Search for the cell housing the specified text and yield its [x, y] center coordinate. 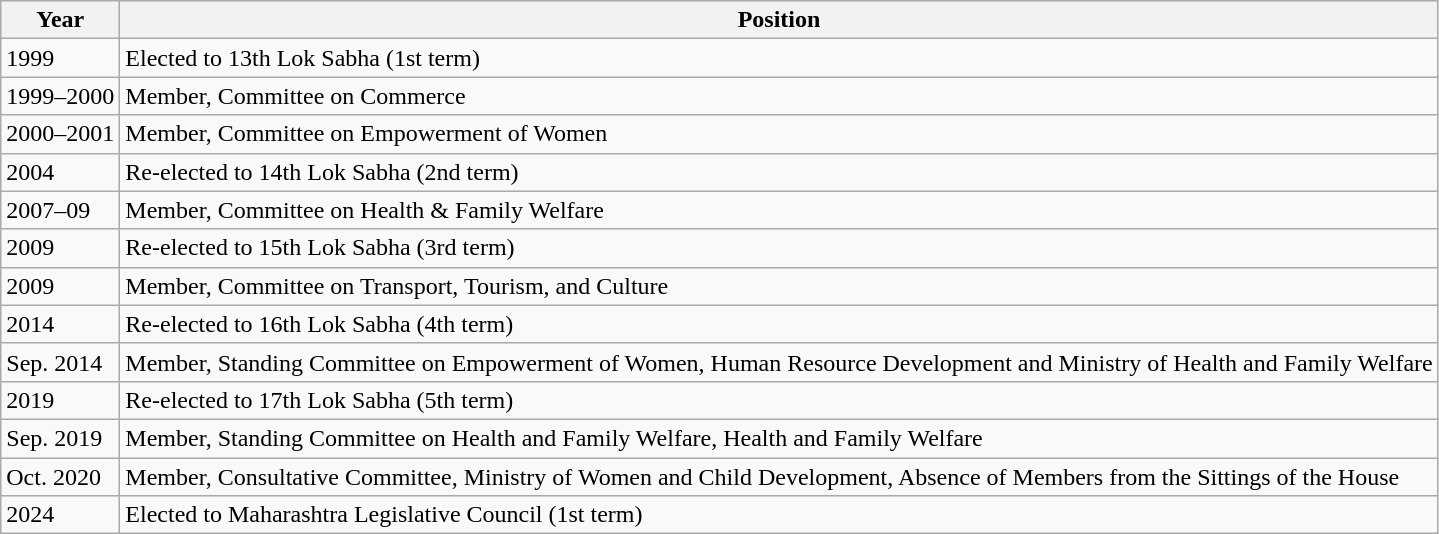
Re-elected to 15th Lok Sabha (3rd term) [779, 248]
Year [60, 20]
Re-elected to 14th Lok Sabha (2nd term) [779, 172]
Elected to Maharashtra Legislative Council (1st term) [779, 515]
2024 [60, 515]
Member, Consultative Committee, Ministry of Women and Child Development, Absence of Members from the Sittings of the House [779, 477]
2007–09 [60, 210]
Elected to 13th Lok Sabha (1st term) [779, 58]
Member, Committee on Empowerment of Women [779, 134]
Re-elected to 16th Lok Sabha (4th term) [779, 324]
Member, Committee on Commerce [779, 96]
Oct. 2020 [60, 477]
1999 [60, 58]
2019 [60, 400]
Member, Standing Committee on Empowerment of Women, Human Resource Development and Ministry of Health and Family Welfare [779, 362]
Re-elected to 17th Lok Sabha (5th term) [779, 400]
Member, Committee on Transport, Tourism, and Culture [779, 286]
1999–2000 [60, 96]
Member, Standing Committee on Health and Family Welfare, Health and Family Welfare [779, 438]
Position [779, 20]
2004 [60, 172]
Sep. 2019 [60, 438]
2014 [60, 324]
Sep. 2014 [60, 362]
2000–2001 [60, 134]
Member, Committee on Health & Family Welfare [779, 210]
